Identify which cell holds the provided text, then report its (x, y) central coordinate. 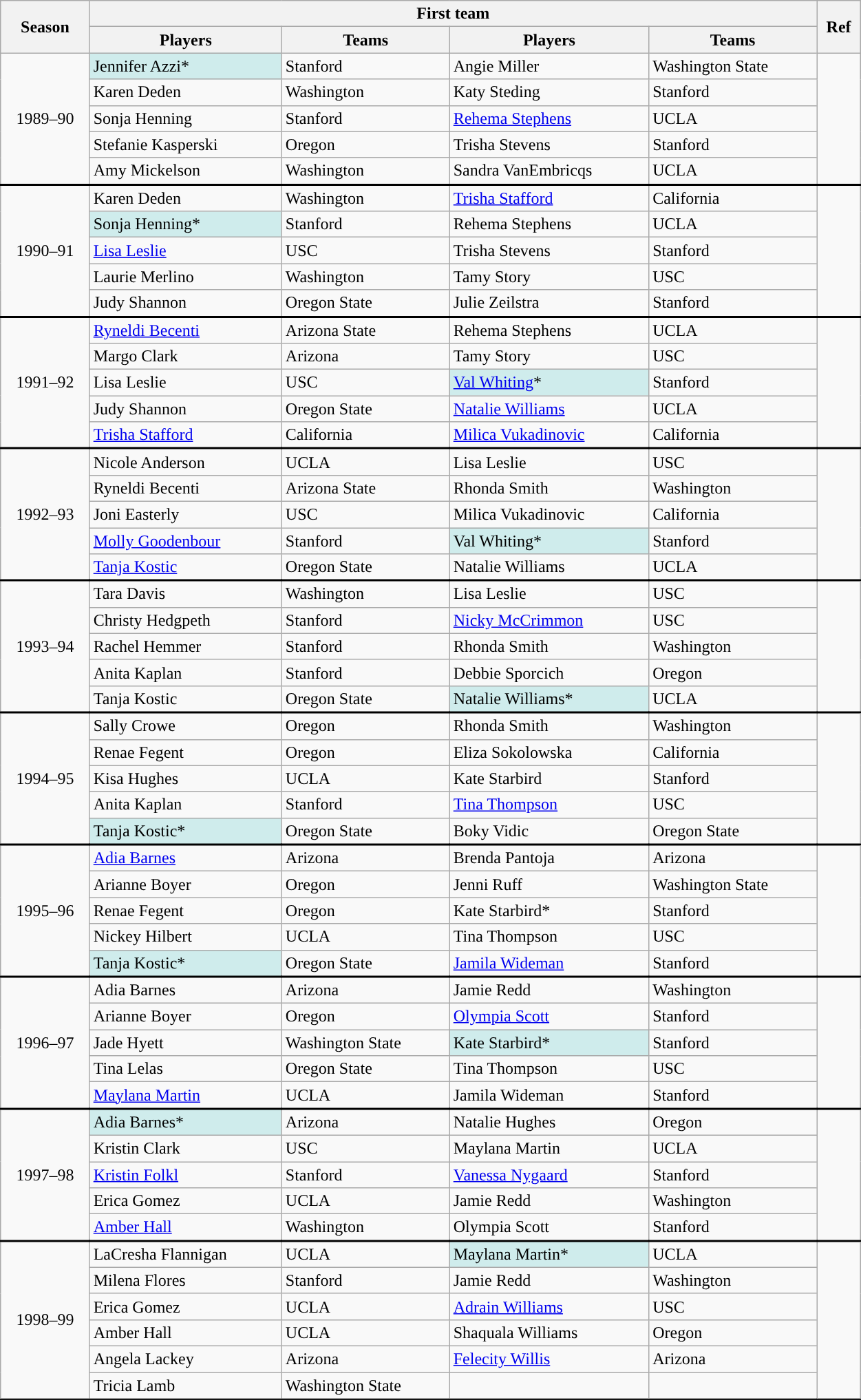
Kisa Hughes (186, 778)
Sonja Henning* (186, 224)
1994–95 (45, 778)
Boky Vidic (549, 831)
Sandra VanEmbricqs (549, 171)
Maylana Martin* (549, 1254)
Natalie Hughes (549, 1122)
Kristin Folkl (186, 1175)
Debbie Sporcich (549, 672)
Sonja Henning (186, 118)
Nicky McCrimmon (549, 620)
Angela Lackey (186, 1359)
Season (45, 27)
Stefanie Kasperski (186, 145)
1989–90 (45, 118)
Jade Hyett (186, 1043)
Kate Starbird (549, 778)
First team (453, 14)
Tara Davis (186, 593)
Amy Mickelson (186, 171)
Vanessa Nygaard (549, 1175)
Milena Flores (186, 1280)
1998–99 (45, 1319)
Rachel Hemmer (186, 646)
Katy Steding (549, 92)
1990–91 (45, 251)
Sally Crowe (186, 725)
1992–93 (45, 515)
Angie Miller (549, 66)
Jenni Ruff (549, 884)
1996–97 (45, 1043)
1997–98 (45, 1175)
Adrain Williams (549, 1306)
Eliza Sokolowska (549, 752)
Christy Hedgpeth (186, 620)
Margo Clark (186, 357)
Laurie Merlino (186, 277)
1995–96 (45, 911)
Adia Barnes* (186, 1122)
Shaquala Williams (549, 1333)
1991–92 (45, 383)
Nickey Hilbert (186, 937)
Tricia Lamb (186, 1386)
Kristin Clark (186, 1148)
Molly Goodenbour (186, 540)
Nicole Anderson (186, 463)
Felecity Willis (549, 1359)
Tina Lelas (186, 1069)
Joni Easterly (186, 514)
Brenda Pantoja (549, 858)
Jennifer Azzi* (186, 66)
1993–94 (45, 646)
Natalie Williams* (549, 699)
Julie Zeilstra (549, 303)
LaCresha Flannigan (186, 1254)
Ref (838, 27)
